Output the [x, y] coordinate of the center of the cell containing the given text.  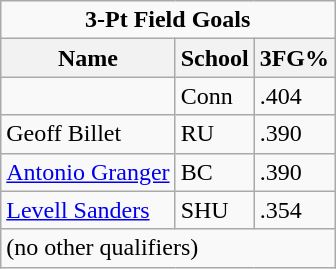
Name [88, 58]
Antonio Granger [88, 172]
Conn [214, 96]
(no other qualifiers) [168, 248]
3-Pt Field Goals [168, 20]
.404 [294, 96]
SHU [214, 210]
RU [214, 134]
.354 [294, 210]
BC [214, 172]
Levell Sanders [88, 210]
Geoff Billet [88, 134]
School [214, 58]
3FG% [294, 58]
